Output the (x, y) coordinate of the center of the cell containing the given text.  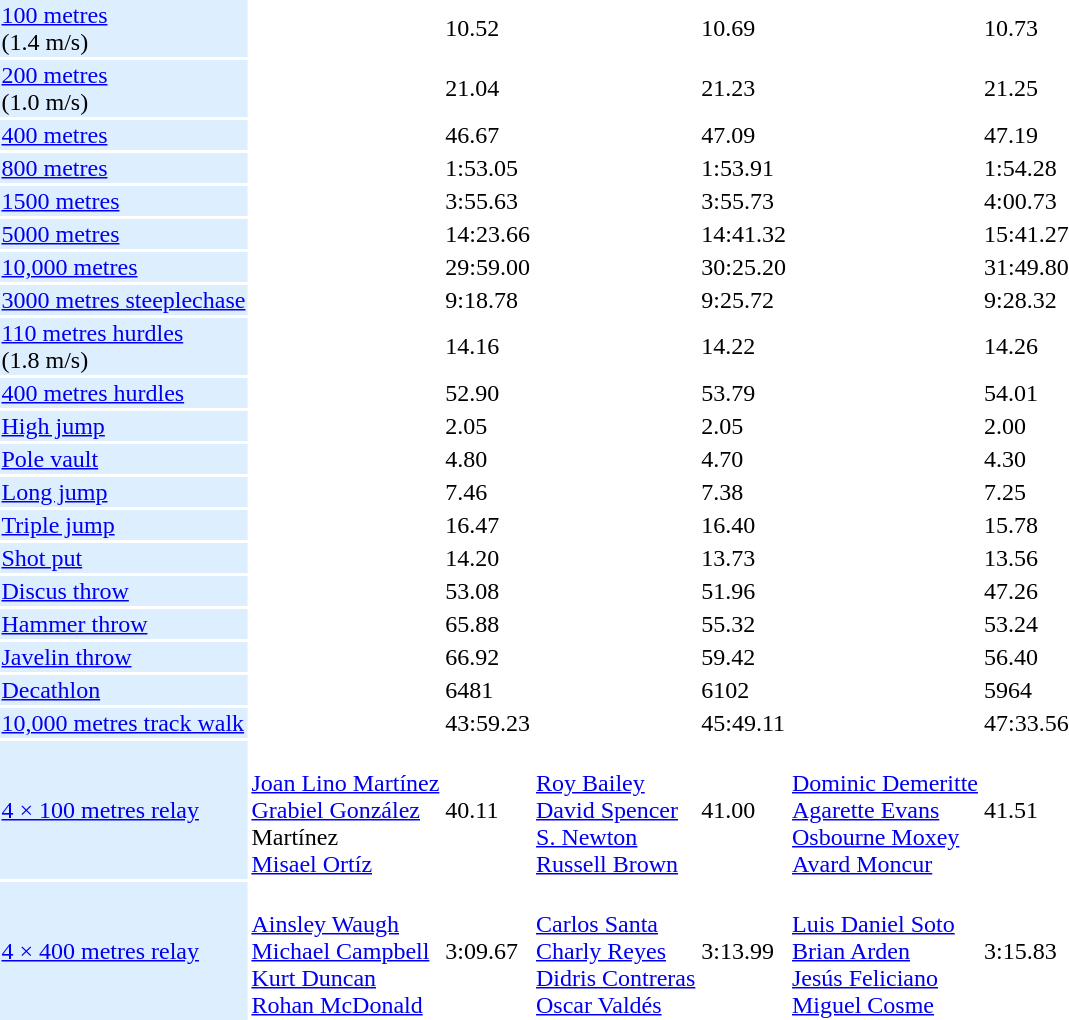
High jump (124, 426)
4 × 400 metres relay (124, 951)
400 metres (124, 135)
14.16 (488, 346)
1:53.05 (488, 168)
45:49.11 (744, 723)
7.46 (488, 492)
7.38 (744, 492)
Dominic Demeritte Agarette Evans Osbourne Moxey Avard Moncur (886, 810)
3:09.67 (488, 951)
41.00 (744, 810)
47.09 (744, 135)
6481 (488, 690)
66.92 (488, 657)
Long jump (124, 492)
16.47 (488, 525)
9:25.72 (744, 300)
65.88 (488, 624)
3:13.99 (744, 951)
14.20 (488, 558)
Joan Lino Martínez Grabiel González Martínez Misael Ortíz (346, 810)
29:59.00 (488, 267)
Roy Bailey David Spencer S. Newton Russell Brown (616, 810)
16.40 (744, 525)
43:59.23 (488, 723)
Decathlon (124, 690)
10.52 (488, 28)
55.32 (744, 624)
53.08 (488, 591)
4 × 100 metres relay (124, 810)
21.23 (744, 88)
4.80 (488, 459)
Carlos Santa Charly Reyes Didris Contreras Oscar Valdés (616, 951)
400 metres hurdles (124, 393)
6102 (744, 690)
Pole vault (124, 459)
110 metres hurdles (1.8 m/s) (124, 346)
59.42 (744, 657)
10,000 metres (124, 267)
100 metres (1.4 m/s) (124, 28)
14:41.32 (744, 234)
Ainsley Waugh Michael Campbell Kurt Duncan Rohan McDonald (346, 951)
51.96 (744, 591)
30:25.20 (744, 267)
9:18.78 (488, 300)
3:55.73 (744, 201)
53.79 (744, 393)
3000 metres steeplechase (124, 300)
13.73 (744, 558)
40.11 (488, 810)
1:53.91 (744, 168)
14.22 (744, 346)
Luis Daniel Soto Brian Arden Jesús Feliciano Miguel Cosme (886, 951)
1500 metres (124, 201)
10.69 (744, 28)
4.70 (744, 459)
Shot put (124, 558)
14:23.66 (488, 234)
5000 metres (124, 234)
Javelin throw (124, 657)
800 metres (124, 168)
Discus throw (124, 591)
21.04 (488, 88)
46.67 (488, 135)
3:55.63 (488, 201)
10,000 metres track walk (124, 723)
52.90 (488, 393)
Triple jump (124, 525)
Hammer throw (124, 624)
200 metres (1.0 m/s) (124, 88)
